From the cell containing the given text, extract its center point as (X, Y) coordinate. 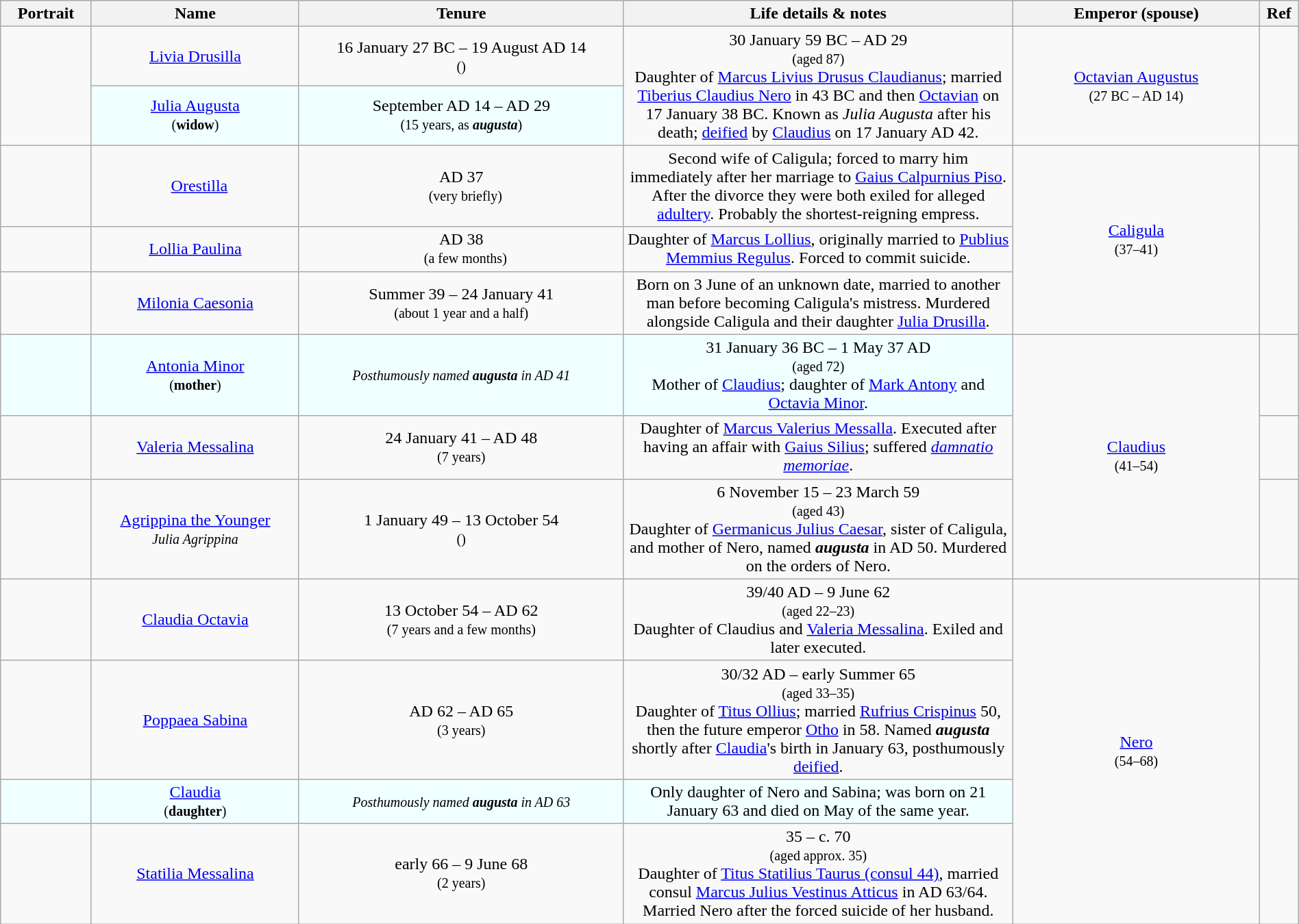
Orestilla (195, 186)
31 January 36 BC – 1 May 37 AD(aged 72)Mother of Claudius; daughter of Mark Antony and Octavia Minor. (818, 375)
AD 37 (very briefly) (461, 186)
Statilia Messalina (195, 873)
24 January 41 – AD 48(7 years) (461, 447)
Life details & notes (818, 14)
Lollia Paulina (195, 249)
Poppaea Sabina (195, 719)
Daughter of Marcus Valerius Messalla. Executed after having an affair with Gaius Silius; suffered damnatio memoriae. (818, 447)
Claudius(41–54) (1136, 456)
Emperor (spouse) (1136, 14)
Caligula(37–41) (1136, 240)
Nero(54–68) (1136, 751)
Octavian Augustus(27 BC – AD 14) (1136, 86)
Ref (1278, 14)
Antonia Minor(mother) (195, 375)
Daughter of Marcus Lollius, originally married to Publius Memmius Regulus. Forced to commit suicide. (818, 249)
early 66 – 9 June 68(2 years) (461, 873)
Posthumously named augusta in AD 41 (461, 375)
Valeria Messalina (195, 447)
AD 38 (a few months) (461, 249)
Only daughter of Nero and Sabina; was born on 21 January 63 and died on May of the same year. (818, 801)
39/40 AD – 9 June 62(aged 22–23)Daughter of Claudius and Valeria Messalina. Exiled and later executed. (818, 619)
Claudia(daughter) (195, 801)
13 October 54 – AD 62(7 years and a few months) (461, 619)
Livia Drusilla (195, 56)
Name (195, 14)
Milonia Caesonia (195, 303)
Agrippina the YoungerJulia Agrippina (195, 529)
Summer 39 – 24 January 41(about 1 year and a half) (461, 303)
Claudia Octavia (195, 619)
1 January 49 – 13 October 54() (461, 529)
16 January 27 BC – 19 August AD 14() (461, 56)
September AD 14 – AD 29(15 years, as augusta) (461, 115)
Posthumously named augusta in AD 63 (461, 801)
Julia Augusta(widow) (195, 115)
Tenure (461, 14)
Portrait (47, 14)
AD 62 – AD 65(3 years) (461, 719)
